Return [x, y] of the center of cell containing provided text 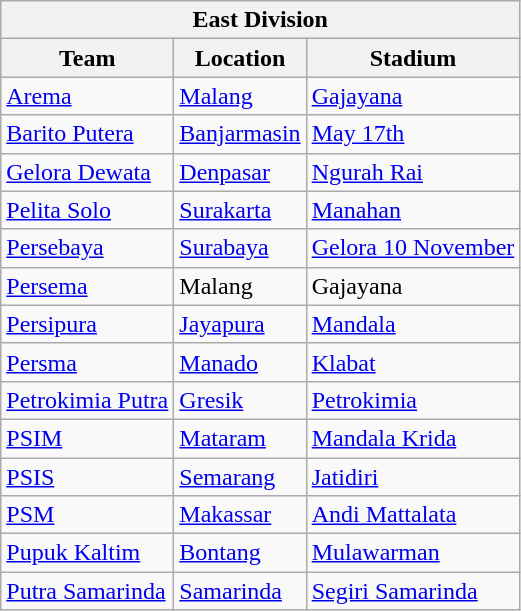
Gelora 10 November [413, 248]
Mandala [413, 324]
Persema [88, 286]
Mataram [240, 438]
Barito Putera [88, 134]
Ngurah Rai [413, 172]
East Division [260, 20]
Segiri Samarinda [413, 591]
Manado [240, 362]
Putra Samarinda [88, 591]
Arema [88, 96]
Jayapura [240, 324]
Team [88, 58]
PSIS [88, 477]
PSIM [88, 438]
Makassar [240, 515]
Persipura [88, 324]
Gresik [240, 400]
Location [240, 58]
Jatidiri [413, 477]
Gelora Dewata [88, 172]
Petrokimia Putra [88, 400]
Persma [88, 362]
Klabat [413, 362]
Petrokimia [413, 400]
Pelita Solo [88, 210]
Samarinda [240, 591]
Mandala Krida [413, 438]
May 17th [413, 134]
Semarang [240, 477]
Mulawarman [413, 553]
Banjarmasin [240, 134]
Persebaya [88, 248]
Surabaya [240, 248]
PSM [88, 515]
Andi Mattalata [413, 515]
Bontang [240, 553]
Denpasar [240, 172]
Manahan [413, 210]
Surakarta [240, 210]
Pupuk Kaltim [88, 553]
Stadium [413, 58]
